Output the (x, y) coordinate of the center of the cell containing the given text.  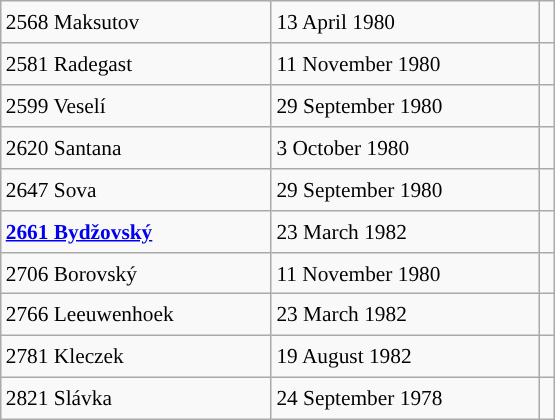
24 September 1978 (405, 399)
2706 Borovský (136, 273)
13 April 1980 (405, 22)
2781 Kleczek (136, 357)
3 October 1980 (405, 148)
2620 Santana (136, 148)
2661 Bydžovský (136, 231)
2581 Radegast (136, 64)
2599 Veselí (136, 106)
2568 Maksutov (136, 22)
19 August 1982 (405, 357)
2821 Slávka (136, 399)
2766 Leeuwenhoek (136, 315)
2647 Sova (136, 189)
